Find where the given text appears and provide that cell's center as (X, Y) coordinate. 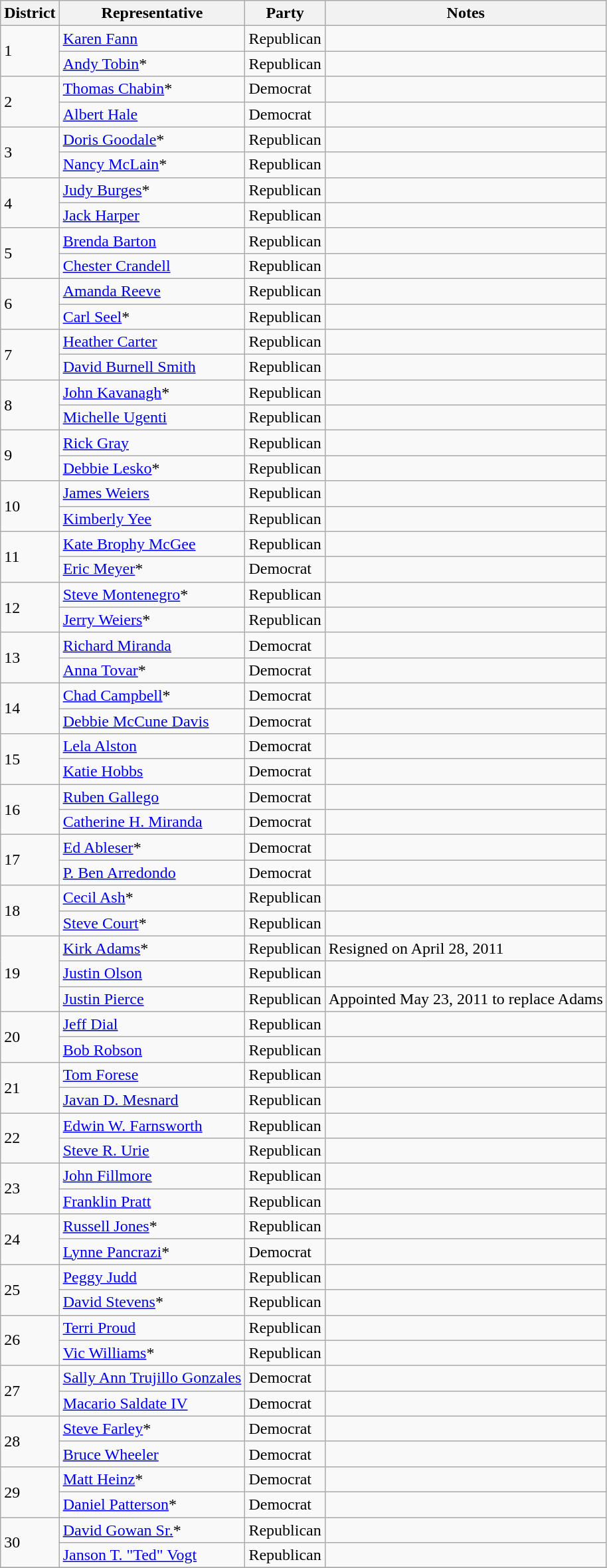
17 (30, 860)
Michelle Ugenti (152, 418)
22 (30, 1138)
13 (30, 657)
Sally Ann Trujillo Gonzales (152, 1378)
Richard Miranda (152, 645)
Jack Harper (152, 215)
1 (30, 51)
12 (30, 607)
Lela Alston (152, 746)
27 (30, 1391)
Bruce Wheeler (152, 1454)
Karen Fann (152, 39)
Debbie Lesko* (152, 468)
Steve Court* (152, 923)
6 (30, 304)
11 (30, 557)
3 (30, 152)
Carl Seel* (152, 317)
Jeff Dial (152, 1024)
Heather Carter (152, 342)
Daniel Patterson* (152, 1504)
Steve Montenegro* (152, 594)
John Fillmore (152, 1176)
5 (30, 253)
Russell Jones* (152, 1227)
Eric Meyer* (152, 569)
Catherine H. Miranda (152, 822)
Steve R. Urie (152, 1151)
Kate Brophy McGee (152, 544)
Chad Campbell* (152, 695)
Representative (152, 13)
Lynne Pancrazi* (152, 1252)
Bob Robson (152, 1049)
Albert Hale (152, 114)
David Burnell Smith (152, 367)
Rick Gray (152, 443)
21 (30, 1087)
Janson T. "Ted" Vogt (152, 1555)
John Kavanagh* (152, 392)
Terri Proud (152, 1328)
Tom Forese (152, 1075)
Kirk Adams* (152, 948)
29 (30, 1492)
Resigned on April 28, 2011 (466, 948)
David Gowan Sr.* (152, 1529)
Ed Ableser* (152, 847)
26 (30, 1340)
Kimberly Yee (152, 519)
P. Ben Arredondo (152, 873)
Chester Crandell (152, 266)
19 (30, 974)
Justin Olson (152, 974)
Steve Farley* (152, 1429)
Amanda Reeve (152, 291)
James Weiers (152, 493)
10 (30, 506)
Jerry Weiers* (152, 620)
Judy Burges* (152, 190)
7 (30, 355)
Cecil Ash* (152, 898)
4 (30, 203)
25 (30, 1290)
Peggy Judd (152, 1277)
2 (30, 102)
Ruben Gallego (152, 797)
18 (30, 911)
Brenda Barton (152, 240)
24 (30, 1239)
14 (30, 708)
Notes (466, 13)
Andy Tobin* (152, 64)
16 (30, 810)
Doris Goodale* (152, 139)
District (30, 13)
Debbie McCune Davis (152, 721)
30 (30, 1542)
Vic Williams* (152, 1353)
Katie Hobbs (152, 772)
8 (30, 405)
28 (30, 1441)
15 (30, 759)
Anna Tovar* (152, 670)
9 (30, 456)
Matt Heinz* (152, 1479)
Nancy McLain* (152, 165)
Franklin Pratt (152, 1201)
David Stevens* (152, 1302)
Thomas Chabin* (152, 89)
Macario Saldate IV (152, 1403)
23 (30, 1189)
Javan D. Mesnard (152, 1100)
Party (285, 13)
Justin Pierce (152, 999)
20 (30, 1037)
Edwin W. Farnsworth (152, 1126)
Appointed May 23, 2011 to replace Adams (466, 999)
